Extract the (X, Y) coordinate from the center of the cell holding the provided text.  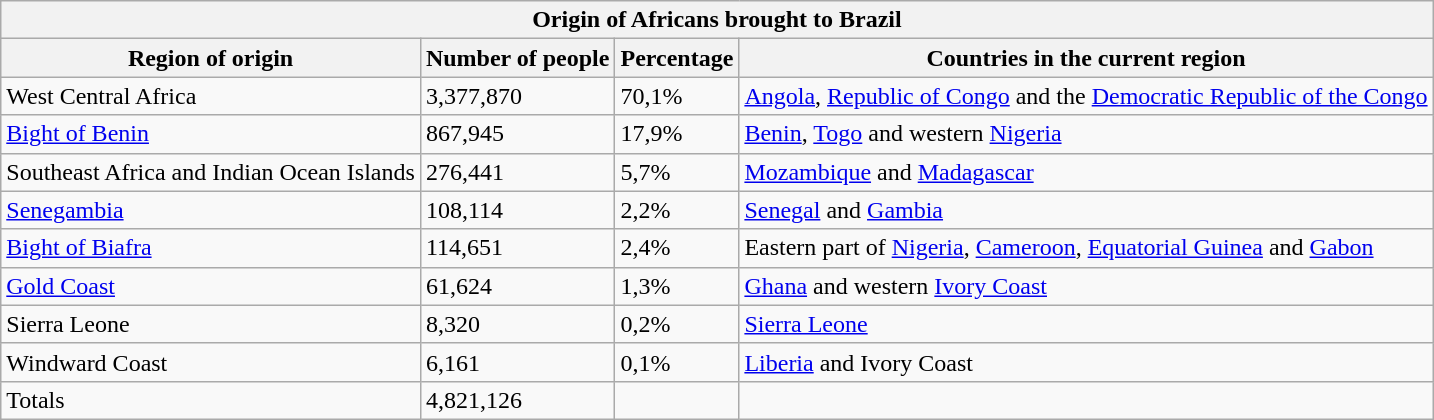
Windward Coast (211, 362)
70,1% (677, 96)
4,821,126 (518, 400)
Origin of Africans brought to Brazil (717, 20)
5,7% (677, 172)
Senegambia (211, 210)
Benin, Togo and western Nigeria (1086, 134)
Region of origin (211, 58)
2,2% (677, 210)
8,320 (518, 324)
Eastern part of Nigeria, Cameroon, Equatorial Guinea and Gabon (1086, 248)
Totals (211, 400)
Number of people (518, 58)
Bight of Benin (211, 134)
Ghana and western Ivory Coast (1086, 286)
0,2% (677, 324)
2,4% (677, 248)
Mozambique and Madagascar (1086, 172)
0,1% (677, 362)
867,945 (518, 134)
17,9% (677, 134)
6,161 (518, 362)
Angola, Republic of Congo and the Democratic Republic of the Congo (1086, 96)
1,3% (677, 286)
Senegal and Gambia (1086, 210)
108,114 (518, 210)
Bight of Biafra (211, 248)
3,377,870 (518, 96)
Percentage (677, 58)
Liberia and Ivory Coast (1086, 362)
West Central Africa (211, 96)
Southeast Africa and Indian Ocean Islands (211, 172)
Countries in the current region (1086, 58)
114,651 (518, 248)
276,441 (518, 172)
Gold Coast (211, 286)
61,624 (518, 286)
